Output the [x, y] coordinate of the center of the cell containing the given text.  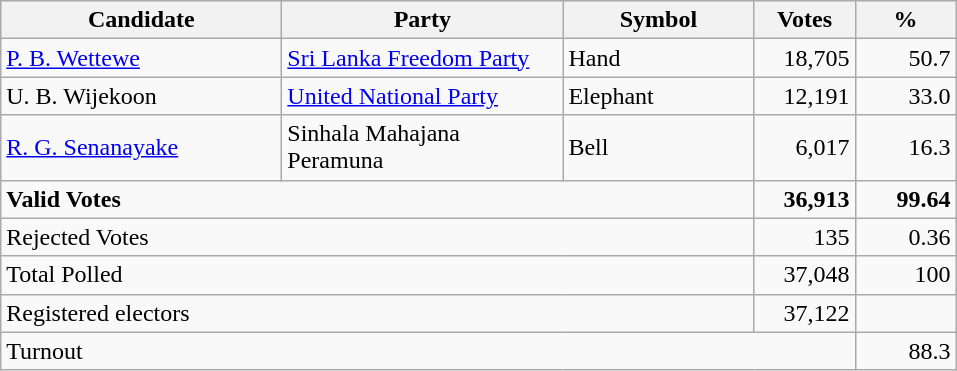
Party [422, 20]
Bell [658, 148]
18,705 [804, 58]
16.3 [906, 148]
Turnout [428, 351]
U. B. Wijekoon [142, 96]
36,913 [804, 199]
Elephant [658, 96]
Valid Votes [378, 199]
37,048 [804, 275]
Rejected Votes [378, 237]
Candidate [142, 20]
99.64 [906, 199]
Registered electors [378, 313]
100 [906, 275]
Symbol [658, 20]
37,122 [804, 313]
P. B. Wettewe [142, 58]
Total Polled [378, 275]
Hand [658, 58]
% [906, 20]
50.7 [906, 58]
Sri Lanka Freedom Party [422, 58]
33.0 [906, 96]
0.36 [906, 237]
6,017 [804, 148]
Votes [804, 20]
88.3 [906, 351]
Sinhala Mahajana Peramuna [422, 148]
12,191 [804, 96]
135 [804, 237]
R. G. Senanayake [142, 148]
United National Party [422, 96]
